Scan for the cell matching the given text and deliver its [X, Y] coordinate at center. 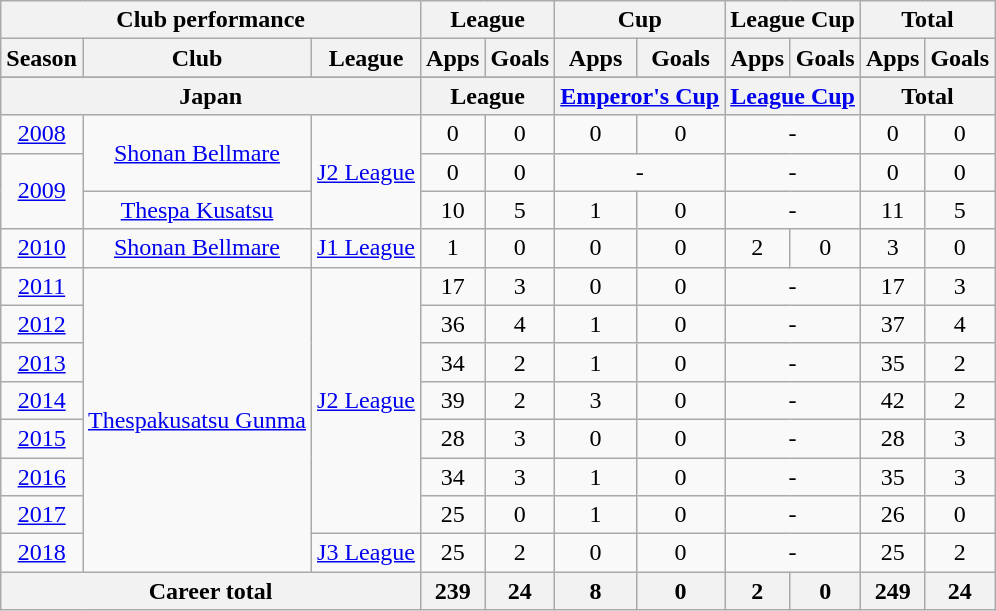
10 [453, 210]
Club [196, 58]
2009 [42, 191]
2014 [42, 400]
11 [892, 210]
2013 [42, 362]
249 [892, 591]
J1 League [366, 248]
Japan [211, 96]
Thespa Kusatsu [196, 210]
36 [453, 324]
Thespakusatsu Gunma [196, 419]
239 [453, 591]
J3 League [366, 553]
8 [596, 591]
39 [453, 400]
Cup [640, 20]
26 [892, 515]
2011 [42, 286]
2008 [42, 134]
Club performance [211, 20]
Emperor's Cup [640, 96]
2017 [42, 515]
37 [892, 324]
2010 [42, 248]
2018 [42, 553]
2015 [42, 438]
2012 [42, 324]
Career total [211, 591]
2016 [42, 477]
Season [42, 58]
42 [892, 400]
